Pinpoint the cell where the given text exists, returning its (x, y) midpoint coordinate. 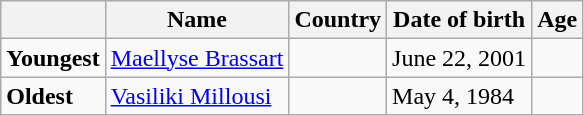
Name (197, 20)
Country (338, 20)
Youngest (53, 58)
Date of birth (460, 20)
Vasiliki Millousi (197, 96)
Oldest (53, 96)
June 22, 2001 (460, 58)
Age (558, 20)
May 4, 1984 (460, 96)
Maellyse Brassart (197, 58)
